Return the (X, Y) coordinate for the center point of the cell that contains the specified text.  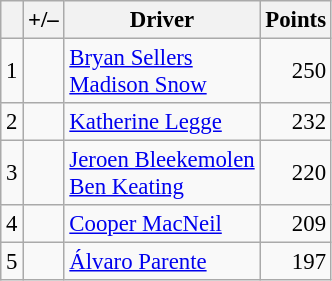
1 (12, 72)
3 (12, 174)
232 (296, 122)
2 (12, 122)
Driver (162, 20)
4 (12, 224)
209 (296, 224)
220 (296, 174)
Bryan Sellers Madison Snow (162, 72)
197 (296, 262)
Jeroen Bleekemolen Ben Keating (162, 174)
250 (296, 72)
Points (296, 20)
5 (12, 262)
+/– (44, 20)
Álvaro Parente (162, 262)
Katherine Legge (162, 122)
Cooper MacNeil (162, 224)
